For the text-containing cell, return its midpoint in [x, y] coordinate format. 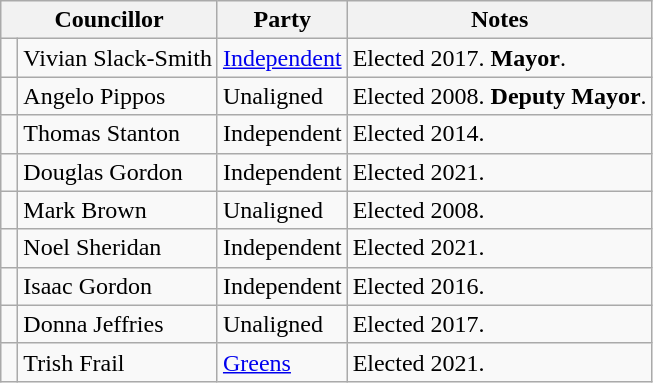
Donna Jeffries [118, 324]
Greens [282, 362]
Elected 2016. [500, 286]
Isaac Gordon [118, 286]
Elected 2008. Deputy Mayor. [500, 96]
Angelo Pippos [118, 96]
Douglas Gordon [118, 172]
Thomas Stanton [118, 134]
Party [282, 20]
Notes [500, 20]
Elected 2008. [500, 210]
Elected 2017. [500, 324]
Trish Frail [118, 362]
Councillor [110, 20]
Vivian Slack-Smith [118, 58]
Noel Sheridan [118, 248]
Elected 2014. [500, 134]
Mark Brown [118, 210]
Elected 2017. Mayor. [500, 58]
